Extract the [X, Y] coordinate from the center of the cell holding the provided text.  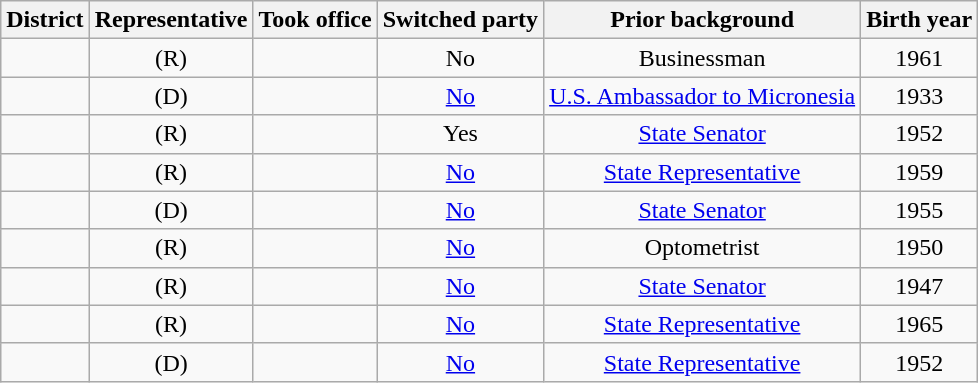
1959 [920, 172]
1961 [920, 58]
Yes [460, 134]
1947 [920, 286]
Switched party [460, 20]
1955 [920, 210]
Birth year [920, 20]
Took office [315, 20]
1950 [920, 248]
Businessman [702, 58]
Prior background [702, 20]
District [45, 20]
Representative [171, 20]
1933 [920, 96]
1965 [920, 324]
U.S. Ambassador to Micronesia [702, 96]
Optometrist [702, 248]
